Return the [X, Y] coordinate for the center point of the cell that contains the specified text.  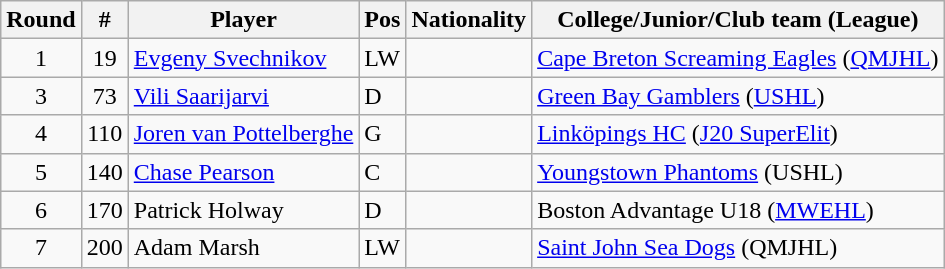
Green Bay Gamblers (USHL) [738, 96]
Evgeny Svechnikov [244, 58]
110 [104, 134]
5 [41, 172]
Patrick Holway [244, 210]
200 [104, 248]
6 [41, 210]
3 [41, 96]
Nationality [469, 20]
19 [104, 58]
C [382, 172]
170 [104, 210]
Player [244, 20]
Chase Pearson [244, 172]
# [104, 20]
Adam Marsh [244, 248]
Youngstown Phantoms (USHL) [738, 172]
College/Junior/Club team (League) [738, 20]
G [382, 134]
7 [41, 248]
73 [104, 96]
Vili Saarijarvi [244, 96]
Boston Advantage U18 (MWEHL) [738, 210]
Cape Breton Screaming Eagles (QMJHL) [738, 58]
Linköpings HC (J20 SuperElit) [738, 134]
1 [41, 58]
Joren van Pottelberghe [244, 134]
Round [41, 20]
Saint John Sea Dogs (QMJHL) [738, 248]
4 [41, 134]
Pos [382, 20]
140 [104, 172]
